Search for the cell housing the specified text and yield its [x, y] center coordinate. 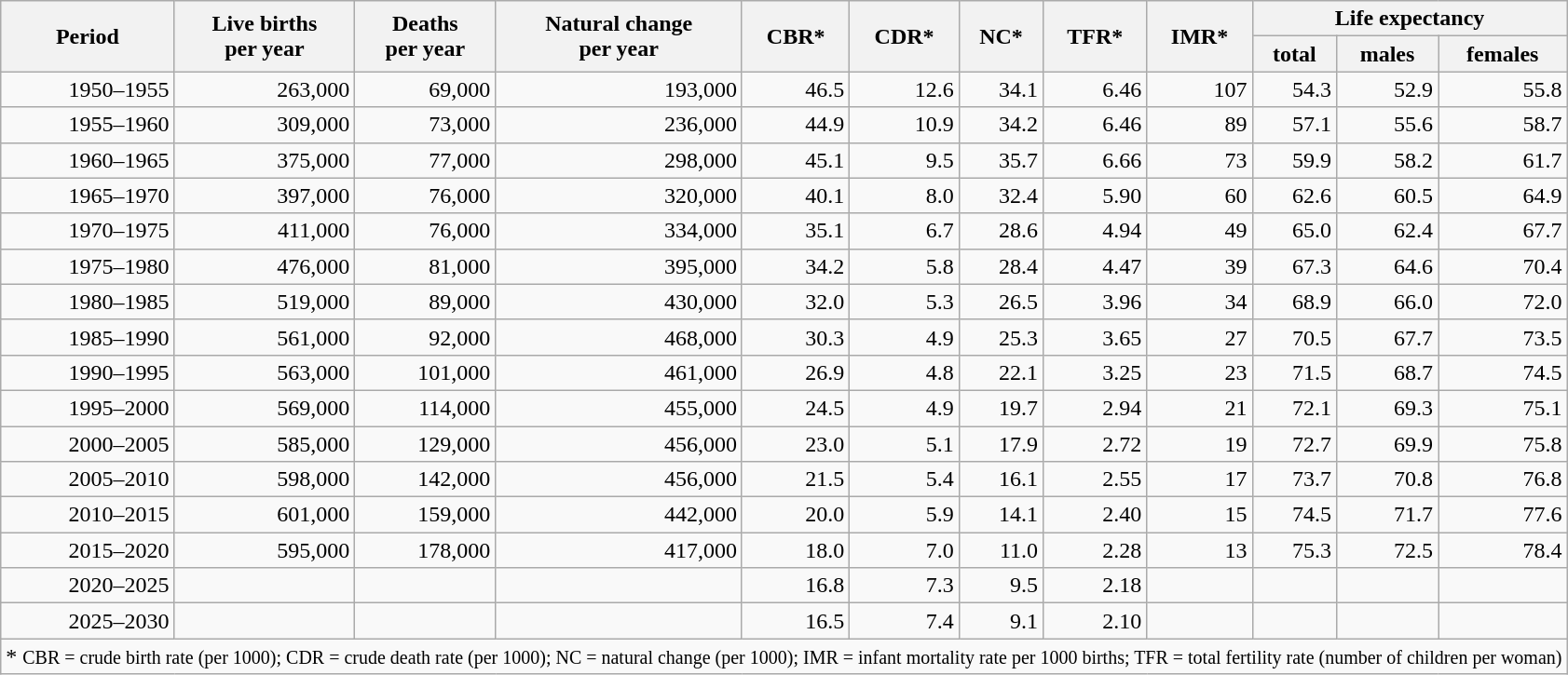
411,000 [265, 231]
Deathsper year [425, 36]
78.4 [1503, 550]
5.1 [904, 444]
159,000 [425, 515]
72.7 [1294, 444]
44.9 [796, 125]
236,000 [619, 125]
64.9 [1503, 196]
57.1 [1294, 125]
1950–1955 [88, 89]
28.6 [1001, 231]
55.6 [1386, 125]
28.4 [1001, 266]
92,000 [425, 337]
58.7 [1503, 125]
601,000 [265, 515]
14.1 [1001, 515]
27 [1200, 337]
1995–2000 [88, 408]
45.1 [796, 160]
4.8 [904, 372]
16.1 [1001, 479]
107 [1200, 89]
22.1 [1001, 372]
75.3 [1294, 550]
30.3 [796, 337]
IMR* [1200, 36]
77,000 [425, 160]
89,000 [425, 302]
39 [1200, 266]
20.0 [796, 515]
1970–1975 [88, 231]
34.1 [1001, 89]
62.6 [1294, 196]
66.0 [1386, 302]
442,000 [619, 515]
NC* [1001, 36]
2020–2025 [88, 586]
19 [1200, 444]
59.9 [1294, 160]
397,000 [265, 196]
73.5 [1503, 337]
67.3 [1294, 266]
81,000 [425, 266]
23.0 [796, 444]
26.5 [1001, 302]
17 [1200, 479]
71.5 [1294, 372]
468,000 [619, 337]
309,000 [265, 125]
72.1 [1294, 408]
72.0 [1503, 302]
2005–2010 [88, 479]
32.0 [796, 302]
23 [1200, 372]
64.6 [1386, 266]
26.9 [796, 372]
TFR* [1096, 36]
60.5 [1386, 196]
73.7 [1294, 479]
7.3 [904, 586]
1985–1990 [88, 337]
24.5 [796, 408]
55.8 [1503, 89]
60 [1200, 196]
7.0 [904, 550]
395,000 [619, 266]
320,000 [619, 196]
455,000 [619, 408]
68.7 [1386, 372]
73,000 [425, 125]
21.5 [796, 479]
561,000 [265, 337]
129,000 [425, 444]
70.4 [1503, 266]
54.3 [1294, 89]
5.9 [904, 515]
519,000 [265, 302]
32.4 [1001, 196]
CDR* [904, 36]
8.0 [904, 196]
2015–2020 [88, 550]
16.5 [796, 621]
62.4 [1386, 231]
298,000 [619, 160]
35.1 [796, 231]
476,000 [265, 266]
3.25 [1096, 372]
2010–2015 [88, 515]
19.7 [1001, 408]
75.8 [1503, 444]
69,000 [425, 89]
1980–1985 [88, 302]
89 [1200, 125]
18.0 [796, 550]
334,000 [619, 231]
17.9 [1001, 444]
females [1503, 54]
1960–1965 [88, 160]
2000–2005 [88, 444]
76.8 [1503, 479]
417,000 [619, 550]
5.4 [904, 479]
1990–1995 [88, 372]
5.8 [904, 266]
114,000 [425, 408]
585,000 [265, 444]
4.94 [1096, 231]
12.6 [904, 89]
5.90 [1096, 196]
10.9 [904, 125]
569,000 [265, 408]
2.94 [1096, 408]
2.28 [1096, 550]
males [1386, 54]
58.2 [1386, 160]
2.72 [1096, 444]
Live birthsper year [265, 36]
193,000 [619, 89]
2025–2030 [88, 621]
75.1 [1503, 408]
5.3 [904, 302]
2.18 [1096, 586]
77.6 [1503, 515]
461,000 [619, 372]
1965–1970 [88, 196]
2.55 [1096, 479]
Period [88, 36]
70.5 [1294, 337]
6.7 [904, 231]
73 [1200, 160]
430,000 [619, 302]
16.8 [796, 586]
178,000 [425, 550]
70.8 [1386, 479]
375,000 [265, 160]
7.4 [904, 621]
34 [1200, 302]
563,000 [265, 372]
72.5 [1386, 550]
13 [1200, 550]
263,000 [265, 89]
52.9 [1386, 89]
6.66 [1096, 160]
35.7 [1001, 160]
46.5 [796, 89]
4.47 [1096, 266]
21 [1200, 408]
2.40 [1096, 515]
15 [1200, 515]
142,000 [425, 479]
3.96 [1096, 302]
40.1 [796, 196]
595,000 [265, 550]
Natural changeper year [619, 36]
68.9 [1294, 302]
69.9 [1386, 444]
49 [1200, 231]
1955–1960 [88, 125]
9.1 [1001, 621]
25.3 [1001, 337]
3.65 [1096, 337]
2.10 [1096, 621]
69.3 [1386, 408]
598,000 [265, 479]
11.0 [1001, 550]
total [1294, 54]
1975–1980 [88, 266]
101,000 [425, 372]
CBR* [796, 36]
Life expectancy [1410, 19]
65.0 [1294, 231]
71.7 [1386, 515]
61.7 [1503, 160]
